From the cell containing the given text, extract its center point as (x, y) coordinate. 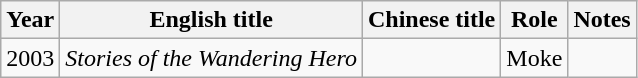
English title (212, 20)
Stories of the Wandering Hero (212, 58)
2003 (30, 58)
Year (30, 20)
Moke (534, 58)
Role (534, 20)
Chinese title (431, 20)
Notes (602, 20)
